Output the (x, y) coordinate of the center of the cell containing the given text.  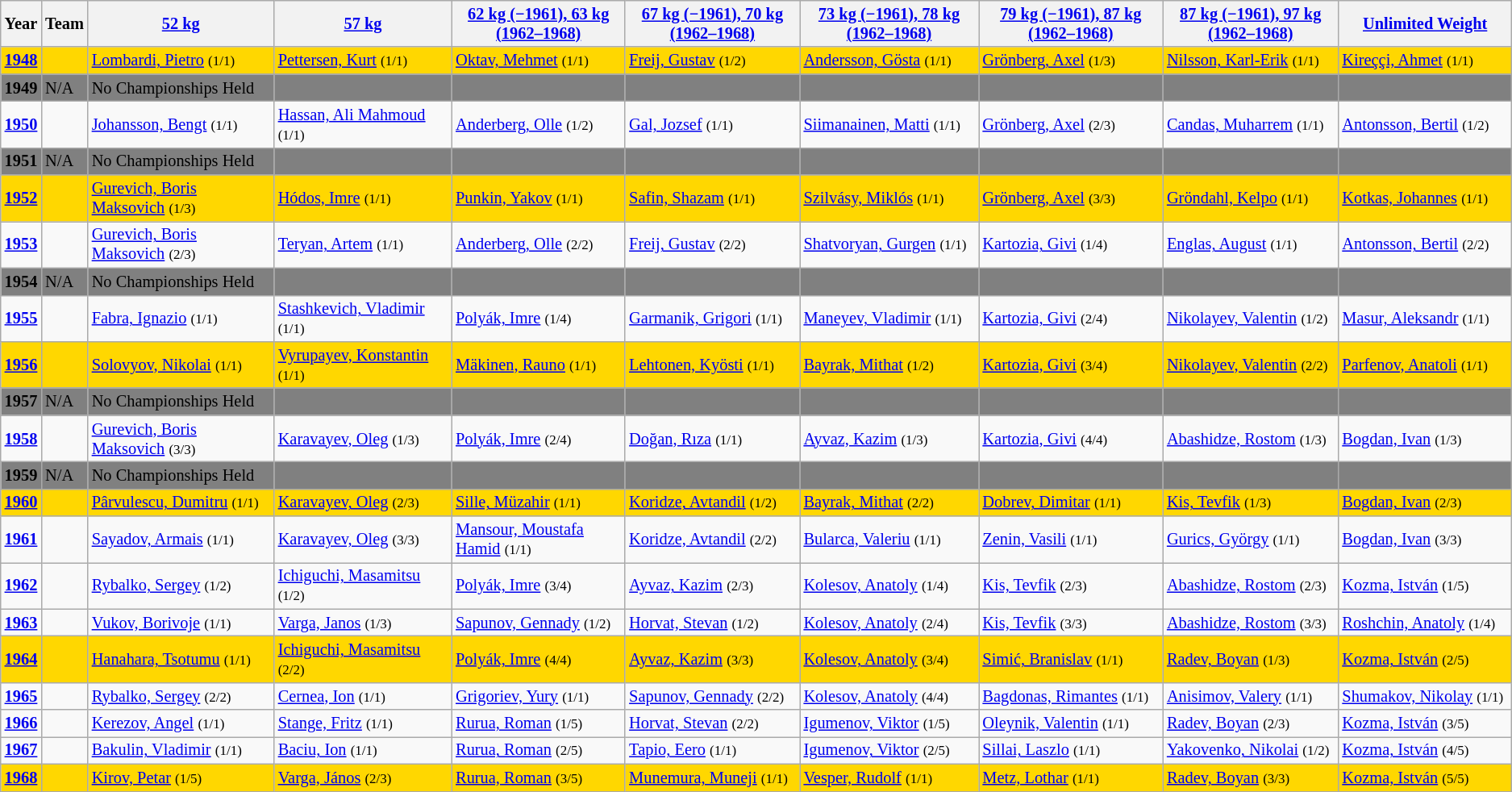
Freij, Gustav (2/2) (712, 244)
Polyák, Imre (1/4) (539, 319)
1964 (21, 659)
Metz, Lothar (1/1) (1071, 777)
1966 (21, 723)
Pettersen, Kurt (1/1) (363, 60)
1962 (21, 586)
Bogdan, Ivan (2/3) (1424, 502)
67 kg (−1961), 70 kg (1962–1968) (712, 23)
Igumenov, Viktor (2/5) (889, 750)
1960 (21, 502)
Punkin, Yakov (1/1) (539, 198)
Lehtonen, Kyösti (1/1) (712, 365)
1948 (21, 60)
Radev, Boyan (2/3) (1250, 723)
Kozma, István (5/5) (1424, 777)
Kerezov, Angel (1/1) (181, 723)
Garmanik, Grigori (1/1) (712, 319)
1956 (21, 365)
Tapio, Eero (1/1) (712, 750)
Sayadov, Armais (1/1) (181, 540)
Candas, Muharrem (1/1) (1250, 124)
Ayvaz, Kazim (2/3) (712, 586)
Roshchin, Anatoly (1/4) (1424, 623)
Sapunov, Gennady (2/2) (712, 696)
Anderberg, Olle (2/2) (539, 244)
Kis, Tevfik (2/3) (1071, 586)
Bakulin, Vladimir (1/1) (181, 750)
1959 (21, 475)
Koridze, Avtandil (2/2) (712, 540)
1968 (21, 777)
Kolesov, Anatoly (3/4) (889, 659)
Kirov, Petar (1/5) (181, 777)
Antonsson, Bertil (1/2) (1424, 124)
Cernea, Ion (1/1) (363, 696)
Gurevich, Boris Maksovich (1/3) (181, 198)
Nilsson, Karl-Erik (1/1) (1250, 60)
1950 (21, 124)
Teryan, Artem (1/1) (363, 244)
Kireççi, Ahmet (1/1) (1424, 60)
Koridze, Avtandil (1/2) (712, 502)
Horvat, Stevan (1/2) (712, 623)
Shatvoryan, Gurgen (1/1) (889, 244)
Kartozia, Givi (4/4) (1071, 439)
Kolesov, Anatoly (4/4) (889, 696)
Varga, János (2/3) (363, 777)
Maneyev, Vladimir (1/1) (889, 319)
Siimanainen, Matti (1/1) (889, 124)
Kozma, István (1/5) (1424, 586)
Dobrev, Dimitar (1/1) (1071, 502)
Anderberg, Olle (1/2) (539, 124)
1954 (21, 281)
Kozma, István (4/5) (1424, 750)
1958 (21, 439)
Igumenov, Viktor (1/5) (889, 723)
73 kg (−1961), 78 kg (1962–1968) (889, 23)
Simić, Branislav (1/1) (1071, 659)
57 kg (363, 23)
52 kg (181, 23)
Parfenov, Anatoli (1/1) (1424, 365)
Fabra, Ignazio (1/1) (181, 319)
Radev, Boyan (3/3) (1250, 777)
Mansour, Moustafa Hamid (1/1) (539, 540)
87 kg (−1961), 97 kg (1962–1968) (1250, 23)
Bayrak, Mithat (1/2) (889, 365)
1952 (21, 198)
Nikolayev, Valentin (2/2) (1250, 365)
Stashkevich, Vladimir (1/1) (363, 319)
Hódos, Imre (1/1) (363, 198)
Freij, Gustav (1/2) (712, 60)
Oleynik, Valentin (1/1) (1071, 723)
Unlimited Weight (1424, 23)
Sapunov, Gennady (1/2) (539, 623)
Andersson, Gösta (1/1) (889, 60)
Gurevich, Boris Maksovich (2/3) (181, 244)
Team (65, 23)
Zenin, Vasili (1/1) (1071, 540)
Kartozia, Givi (3/4) (1071, 365)
Kartozia, Givi (1/4) (1071, 244)
Mäkinen, Rauno (1/1) (539, 365)
Rurua, Roman (3/5) (539, 777)
Kozma, István (3/5) (1424, 723)
Bayrak, Mithat (2/2) (889, 502)
Year (21, 23)
1957 (21, 402)
Lombardi, Pietro (1/1) (181, 60)
Kotkas, Johannes (1/1) (1424, 198)
Yakovenko, Nikolai (1/2) (1250, 750)
Ayvaz, Kazim (3/3) (712, 659)
Solovyov, Nikolai (1/1) (181, 365)
Englas, August (1/1) (1250, 244)
Grönberg, Axel (1/3) (1071, 60)
Bagdonas, Rimantes (1/1) (1071, 696)
Radev, Boyan (1/3) (1250, 659)
Sillai, Laszlo (1/1) (1071, 750)
Munemura, Muneji (1/1) (712, 777)
Polyák, Imre (4/4) (539, 659)
Horvat, Stevan (2/2) (712, 723)
Rybalko, Sergey (2/2) (181, 696)
Rybalko, Sergey (1/2) (181, 586)
Kis, Tevfik (1/3) (1250, 502)
Kis, Tevfik (3/3) (1071, 623)
1965 (21, 696)
Safin, Shazam (1/1) (712, 198)
Ichiguchi, Masamitsu (2/2) (363, 659)
Baciu, Ion (1/1) (363, 750)
Hanahara, Tsotumu (1/1) (181, 659)
Abashidze, Rostom (1/3) (1250, 439)
Bogdan, Ivan (3/3) (1424, 540)
1963 (21, 623)
Shumakov, Nikolay (1/1) (1424, 696)
Polyák, Imre (2/4) (539, 439)
Abashidze, Rostom (3/3) (1250, 623)
Vesper, Rudolf (1/1) (889, 777)
1951 (21, 161)
Szilvásy, Miklós (1/1) (889, 198)
Anisimov, Valery (1/1) (1250, 696)
Rurua, Roman (2/5) (539, 750)
Bogdan, Ivan (1/3) (1424, 439)
Bularca, Valeriu (1/1) (889, 540)
Gal, Jozsef (1/1) (712, 124)
Sille, Müzahir (1/1) (539, 502)
Karavayev, Oleg (3/3) (363, 540)
Grönberg, Axel (2/3) (1071, 124)
Johansson, Bengt (1/1) (181, 124)
Grigoriev, Yury (1/1) (539, 696)
Ayvaz, Kazim (1/3) (889, 439)
1955 (21, 319)
Kartozia, Givi (2/4) (1071, 319)
Kozma, István (2/5) (1424, 659)
Varga, Janos (1/3) (363, 623)
Hassan, Ali Mahmoud (1/1) (363, 124)
Karavayev, Oleg (2/3) (363, 502)
Gurevich, Boris Maksovich (3/3) (181, 439)
Kolesov, Anatoly (1/4) (889, 586)
Vukov, Borivoje (1/1) (181, 623)
Abashidze, Rostom (2/3) (1250, 586)
Kolesov, Anatoly (2/4) (889, 623)
Doğan, Rıza (1/1) (712, 439)
Stange, Fritz (1/1) (363, 723)
Polyák, Imre (3/4) (539, 586)
Oktav, Mehmet (1/1) (539, 60)
Vyrupayev, Konstantin (1/1) (363, 365)
Rurua, Roman (1/5) (539, 723)
Pârvulescu, Dumitru (1/1) (181, 502)
Grönberg, Axel (3/3) (1071, 198)
Gurics, György (1/1) (1250, 540)
Nikolayev, Valentin (1/2) (1250, 319)
79 kg (−1961), 87 kg (1962–1968) (1071, 23)
Gröndahl, Kelpo (1/1) (1250, 198)
Antonsson, Bertil (2/2) (1424, 244)
Masur, Aleksandr (1/1) (1424, 319)
1949 (21, 88)
1961 (21, 540)
1953 (21, 244)
Karavayev, Oleg (1/3) (363, 439)
62 kg (−1961), 63 kg (1962–1968) (539, 23)
1967 (21, 750)
Ichiguchi, Masamitsu (1/2) (363, 586)
